Scan for the cell matching the given text and deliver its (X, Y) coordinate at center. 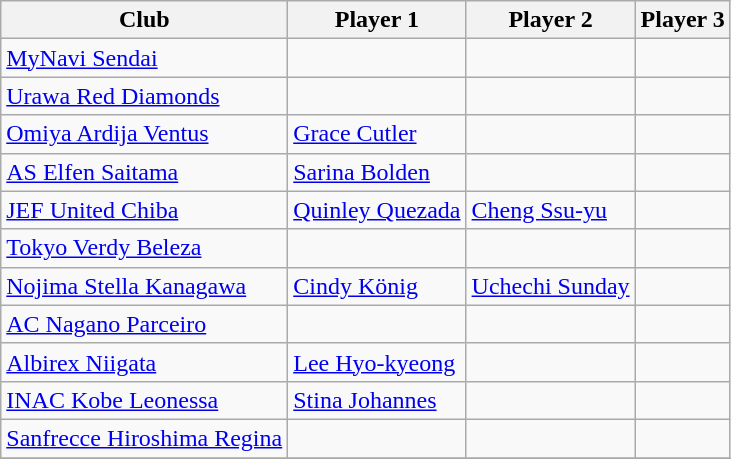
Urawa Red Diamonds (144, 96)
Albirex Niigata (144, 362)
Omiya Ardija Ventus (144, 134)
INAC Kobe Leonessa (144, 400)
Tokyo Verdy Beleza (144, 248)
Cindy König (377, 286)
JEF United Chiba (144, 210)
Grace Cutler (377, 134)
Cheng Ssu-yu (550, 210)
AS Elfen Saitama (144, 172)
AC Nagano Parceiro (144, 324)
Player 3 (682, 20)
Quinley Quezada (377, 210)
Player 1 (377, 20)
Sarina Bolden (377, 172)
Sanfrecce Hiroshima Regina (144, 438)
Lee Hyo-kyeong (377, 362)
Stina Johannes (377, 400)
Nojima Stella Kanagawa (144, 286)
Player 2 (550, 20)
Club (144, 20)
Uchechi Sunday (550, 286)
MyNavi Sendai (144, 58)
